Search for the cell housing the specified text and yield its [x, y] center coordinate. 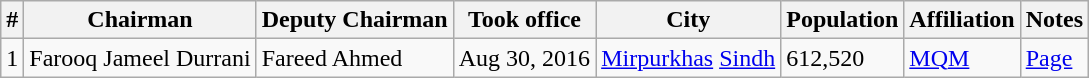
Chairman [140, 20]
Fareed Ahmed [354, 58]
Affiliation [962, 20]
612,520 [842, 58]
Aug 30, 2016 [524, 58]
Farooq Jameel Durrani [140, 58]
# [12, 20]
Notes [1054, 20]
Population [842, 20]
Page [1054, 58]
1 [12, 58]
City [688, 20]
Took office [524, 20]
MQM [962, 58]
Deputy Chairman [354, 20]
Mirpurkhas Sindh [688, 58]
